Locate the cell with the specified text and output its [x, y] center coordinate. 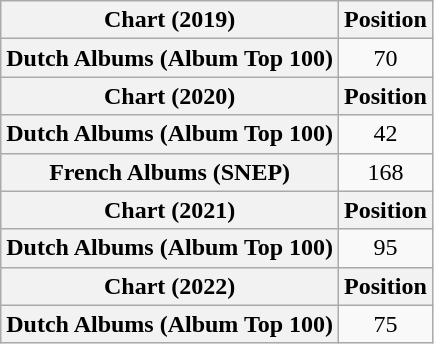
Chart (2022) [170, 286]
Chart (2021) [170, 210]
Chart (2020) [170, 96]
95 [386, 248]
42 [386, 134]
70 [386, 58]
168 [386, 172]
75 [386, 324]
French Albums (SNEP) [170, 172]
Chart (2019) [170, 20]
